Pinpoint the cell where the given text exists, returning its (X, Y) midpoint coordinate. 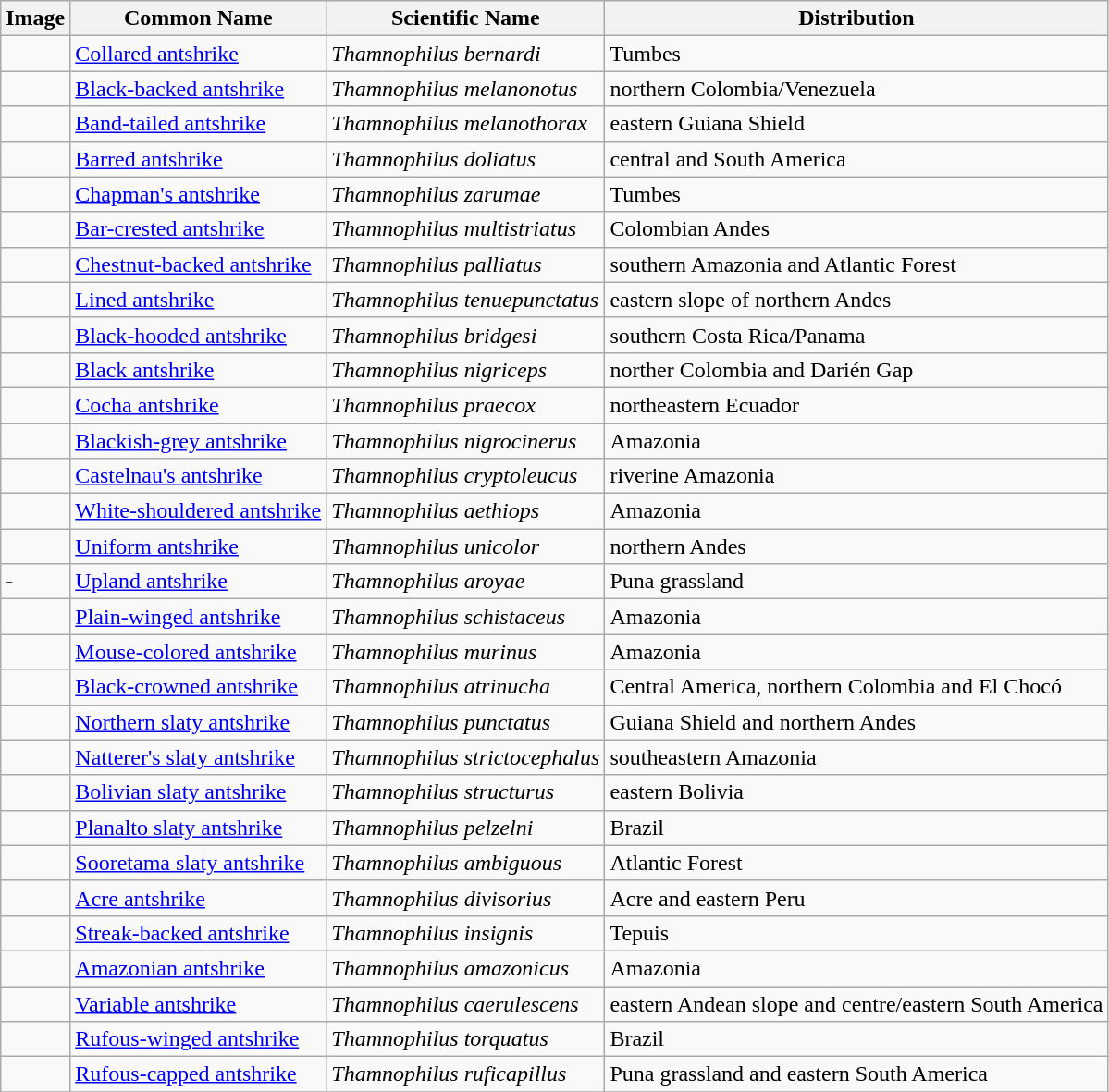
Streak-backed antshrike (198, 933)
Thamnophilus ruficapillus (466, 1074)
Thamnophilus caerulescens (466, 1003)
Thamnophilus punctatus (466, 722)
Thamnophilus cryptoleucus (466, 476)
Distribution (856, 18)
Thamnophilus bernardi (466, 54)
Thamnophilus strictocephalus (466, 757)
southern Amazonia and Atlantic Forest (856, 264)
Thamnophilus insignis (466, 933)
Tepuis (856, 933)
Image (35, 18)
Natterer's slaty antshrike (198, 757)
eastern Guiana Shield (856, 124)
Thamnophilus murinus (466, 652)
Lined antshrike (198, 300)
Thamnophilus divisorius (466, 898)
Northern slaty antshrike (198, 722)
Thamnophilus tenuepunctatus (466, 300)
Thamnophilus torquatus (466, 1039)
Black antshrike (198, 370)
Rufous-winged antshrike (198, 1039)
Guiana Shield and northern Andes (856, 722)
White-shouldered antshrike (198, 511)
Thamnophilus nigrocinerus (466, 441)
Collared antshrike (198, 54)
northeastern Ecuador (856, 405)
- (35, 582)
northern Andes (856, 546)
Upland antshrike (198, 582)
eastern Andean slope and centre/eastern South America (856, 1003)
Puna grassland and eastern South America (856, 1074)
norther Colombia and Darién Gap (856, 370)
southern Costa Rica/Panama (856, 335)
Thamnophilus pelzelni (466, 828)
Thamnophilus praecox (466, 405)
Thamnophilus melanothorax (466, 124)
Blackish-grey antshrike (198, 441)
Thamnophilus schistaceus (466, 617)
Black-backed antshrike (198, 89)
Black-hooded antshrike (198, 335)
Thamnophilus ambiguous (466, 863)
Thamnophilus zarumae (466, 194)
southeastern Amazonia (856, 757)
Variable antshrike (198, 1003)
Thamnophilus nigriceps (466, 370)
Thamnophilus doliatus (466, 159)
Thamnophilus aethiops (466, 511)
Central America, northern Colombia and El Chocó (856, 687)
Thamnophilus palliatus (466, 264)
Acre and eastern Peru (856, 898)
Band-tailed antshrike (198, 124)
Chapman's antshrike (198, 194)
Atlantic Forest (856, 863)
Thamnophilus bridgesi (466, 335)
Thamnophilus melanonotus (466, 89)
Castelnau's antshrike (198, 476)
Black-crowned antshrike (198, 687)
Plain-winged antshrike (198, 617)
northern Colombia/Venezuela (856, 89)
Bolivian slaty antshrike (198, 792)
Planalto slaty antshrike (198, 828)
Cocha antshrike (198, 405)
eastern Bolivia (856, 792)
Puna grassland (856, 582)
central and South America (856, 159)
Amazonian antshrike (198, 968)
Mouse-colored antshrike (198, 652)
Uniform antshrike (198, 546)
Thamnophilus atrinucha (466, 687)
Thamnophilus unicolor (466, 546)
riverine Amazonia (856, 476)
Thamnophilus amazonicus (466, 968)
Common Name (198, 18)
Scientific Name (466, 18)
Thamnophilus structurus (466, 792)
Thamnophilus multistriatus (466, 229)
Rufous-capped antshrike (198, 1074)
eastern slope of northern Andes (856, 300)
Sooretama slaty antshrike (198, 863)
Chestnut-backed antshrike (198, 264)
Colombian Andes (856, 229)
Thamnophilus aroyae (466, 582)
Bar-crested antshrike (198, 229)
Barred antshrike (198, 159)
Acre antshrike (198, 898)
